Identify which cell holds the provided text, then report its (X, Y) central coordinate. 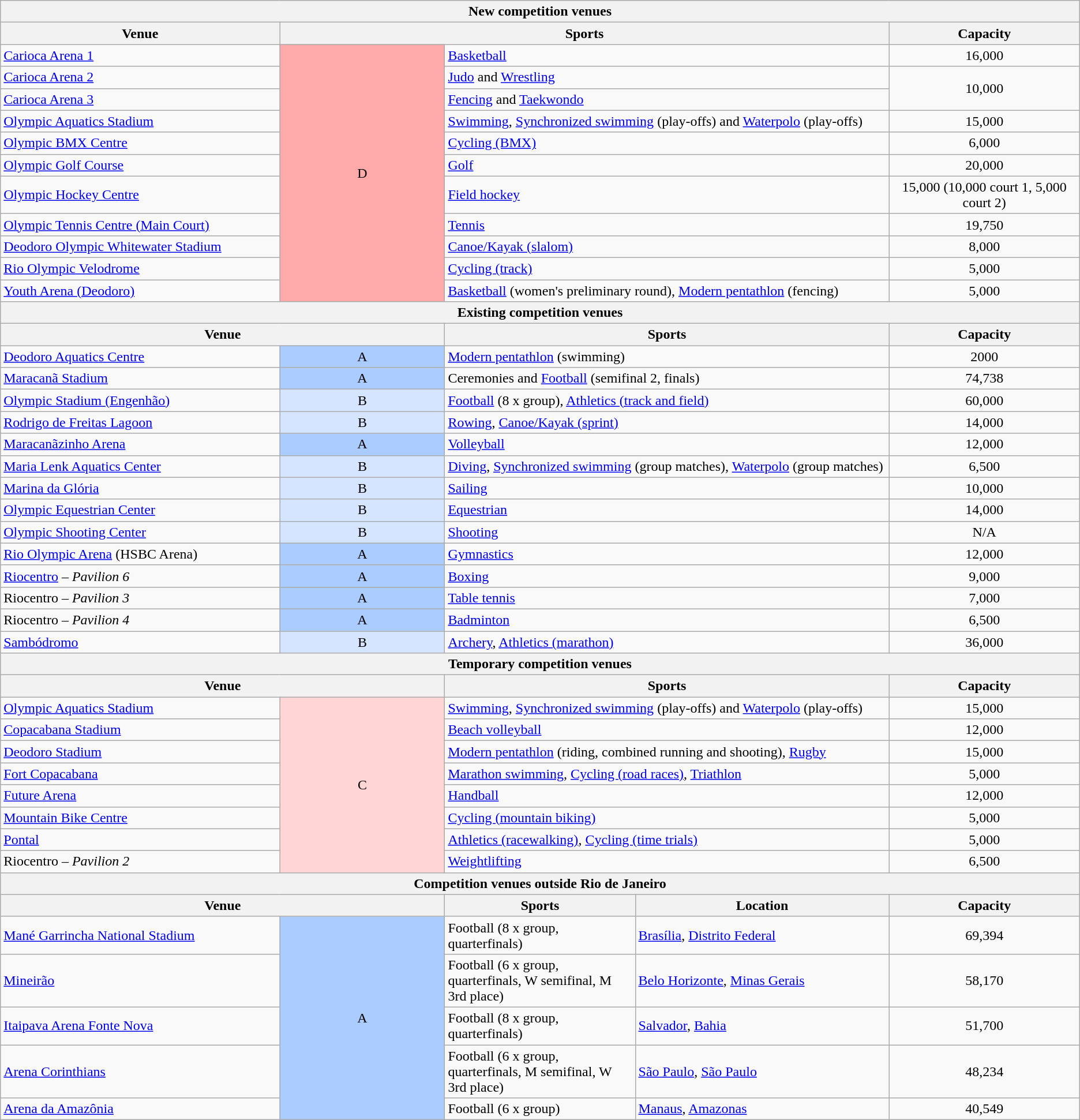
Deodoro Aquatics Centre (140, 357)
D (362, 173)
Rodrigo de Freitas Lagoon (140, 422)
Carioca Arena 1 (140, 55)
Youth Arena (Deodoro) (140, 290)
New competition venues (540, 12)
Olympic Stadium (Engenhão) (140, 400)
Badminton (667, 620)
Copacabana Stadium (140, 730)
Ceremonies and Football (semifinal 2, finals) (667, 379)
N/A (984, 532)
Carioca Arena 3 (140, 99)
36,000 (984, 642)
Brasília, Distrito Federal (762, 935)
Deodoro Stadium (140, 752)
Cycling (track) (667, 268)
Mineirão (140, 980)
Volleyball (667, 444)
Riocentro – Pavilion 2 (140, 861)
Boxing (667, 576)
Itaipava Arena Fonte Nova (140, 1026)
51,700 (984, 1026)
Mountain Bike Centre (140, 818)
Modern pentathlon (swimming) (667, 357)
Equestrian (667, 510)
Football (6 x group, quarterfinals, W semifinal, M 3rd place) (540, 980)
Maracanã Stadium (140, 379)
Pontal (140, 840)
Maracanãzinho Arena (140, 444)
Diving, Synchronized swimming (group matches), Waterpolo (group matches) (667, 466)
Manaus, Amazonas (762, 1109)
São Paulo, São Paulo (762, 1071)
C (362, 785)
Sailing (667, 488)
Riocentro – Pavilion 6 (140, 576)
Fort Copacabana (140, 774)
Basketball (women's preliminary round), Modern pentathlon (fencing) (667, 290)
Riocentro – Pavilion 3 (140, 598)
Future Arena (140, 796)
Beach volleyball (667, 730)
48,234 (984, 1071)
Deodoro Olympic Whitewater Stadium (140, 246)
74,738 (984, 379)
Football (6 x group, quarterfinals, M semifinal, W 3rd place) (540, 1071)
60,000 (984, 400)
Field hockey (667, 195)
Football (8 x group), Athletics (track and field) (667, 400)
Athletics (racewalking), Cycling (time trials) (667, 840)
Olympic Tennis Centre (Main Court) (140, 224)
Olympic BMX Centre (140, 143)
Marina da Glória (140, 488)
Salvador, Bahia (762, 1026)
Belo Horizonte, Minas Gerais (762, 980)
Shooting (667, 532)
Golf (667, 165)
16,000 (984, 55)
Mané Garrincha National Stadium (140, 935)
6,000 (984, 143)
Rio Olympic Arena (HSBC Arena) (140, 554)
Location (762, 905)
40,549 (984, 1109)
Rowing, Canoe/Kayak (sprint) (667, 422)
Temporary competition venues (540, 664)
Tennis (667, 224)
Olympic Hockey Centre (140, 195)
2000 (984, 357)
Basketball (667, 55)
Arena Corinthians (140, 1071)
Existing competition venues (540, 313)
Football (6 x group) (540, 1109)
9,000 (984, 576)
69,394 (984, 935)
20,000 (984, 165)
19,750 (984, 224)
Cycling (mountain biking) (667, 818)
Archery, Athletics (marathon) (667, 642)
Fencing and Taekwondo (667, 99)
Competition venues outside Rio de Janeiro (540, 883)
Rio Olympic Velodrome (140, 268)
Arena da Amazônia (140, 1109)
7,000 (984, 598)
15,000 (10,000 court 1, 5,000 court 2) (984, 195)
Handball (667, 796)
58,170 (984, 980)
Modern pentathlon (riding, combined running and shooting), Rugby (667, 752)
Olympic Equestrian Center (140, 510)
Weightlifting (667, 861)
Maria Lenk Aquatics Center (140, 466)
Sambódromo (140, 642)
Judo and Wrestling (667, 77)
Gymnastics (667, 554)
Marathon swimming, Cycling (road races), Triathlon (667, 774)
Carioca Arena 2 (140, 77)
8,000 (984, 246)
Olympic Shooting Center (140, 532)
Table tennis (667, 598)
Canoe/Kayak (slalom) (667, 246)
Cycling (BMX) (667, 143)
Olympic Golf Course (140, 165)
Riocentro – Pavilion 4 (140, 620)
